For the text-containing cell, return its midpoint in [X, Y] coordinate format. 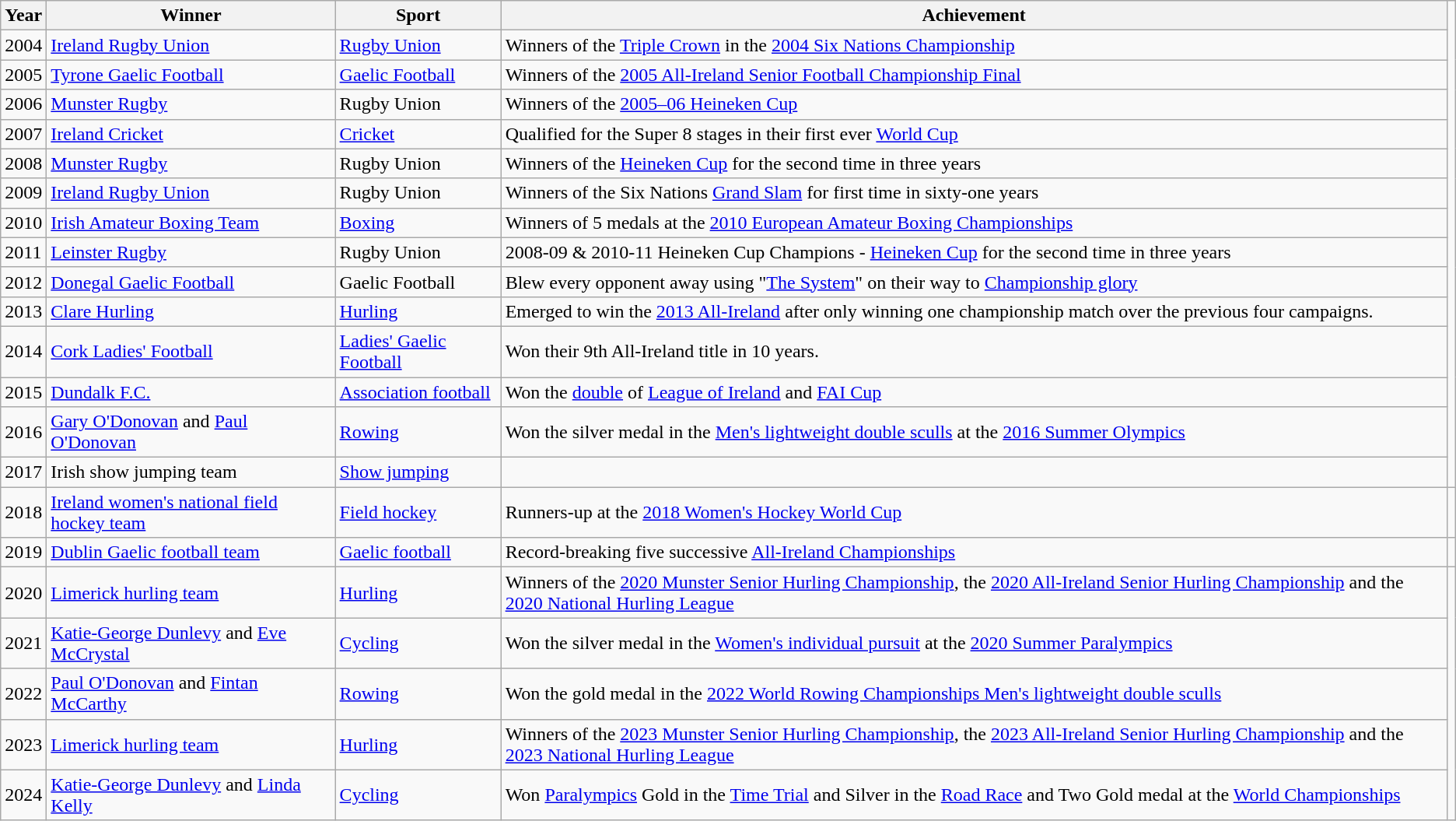
2015 [23, 391]
Blew every opponent away using "The System" on their way to Championship glory [974, 282]
Show jumping [418, 472]
Won their 9th All-Ireland title in 10 years. [974, 352]
2019 [23, 553]
2008 [23, 163]
Dundalk F.C. [191, 391]
Ireland Cricket [191, 134]
2021 [23, 643]
2007 [23, 134]
Gary O'Donovan and Paul O'Donovan [191, 433]
2022 [23, 694]
2020 [23, 593]
2018 [23, 512]
2023 [23, 744]
Dublin Gaelic football team [191, 553]
Boxing [418, 223]
Achievement [974, 16]
2012 [23, 282]
Won the silver medal in the Women's individual pursuit at the 2020 Summer Paralympics [974, 643]
Ireland women's national field hockey team [191, 512]
Winners of the 2005–06 Heineken Cup [974, 104]
2013 [23, 311]
Tyrone Gaelic Football [191, 75]
2011 [23, 252]
Winners of the 2023 Munster Senior Hurling Championship, the 2023 All-Ireland Senior Hurling Championship and the 2023 National Hurling League [974, 744]
2010 [23, 223]
Won the silver medal in the Men's lightweight double sculls at the 2016 Summer Olympics [974, 433]
Gaelic football [418, 553]
Paul O'Donovan and Fintan McCarthy [191, 694]
Runners-up at the 2018 Women's Hockey World Cup [974, 512]
Cork Ladies' Football [191, 352]
Association football [418, 391]
Ladies' Gaelic Football [418, 352]
Leinster Rugby [191, 252]
Winners of the 2020 Munster Senior Hurling Championship, the 2020 All-Ireland Senior Hurling Championship and the 2020 National Hurling League [974, 593]
Katie-George Dunlevy and Eve McCrystal [191, 643]
Qualified for the Super 8 stages in their first ever World Cup [974, 134]
Emerged to win the 2013 All-Ireland after only winning one championship match over the previous four campaigns. [974, 311]
2016 [23, 433]
Sport [418, 16]
Winners of 5 medals at the 2010 European Amateur Boxing Championships [974, 223]
2009 [23, 193]
Field hockey [418, 512]
2005 [23, 75]
Donegal Gaelic Football [191, 282]
2008-09 & 2010-11 Heineken Cup Champions - Heineken Cup for the second time in three years [974, 252]
Record-breaking five successive All-Ireland Championships [974, 553]
Winner [191, 16]
Year [23, 16]
Winners of the Triple Crown in the 2004 Six Nations Championship [974, 45]
Irish show jumping team [191, 472]
2014 [23, 352]
Cricket [418, 134]
Won the gold medal in the 2022 World Rowing Championships Men's lightweight double sculls [974, 694]
2024 [23, 795]
2006 [23, 104]
2017 [23, 472]
Won the double of League of Ireland and FAI Cup [974, 391]
Winners of the Heineken Cup for the second time in three years [974, 163]
Irish Amateur Boxing Team [191, 223]
Winners of the Six Nations Grand Slam for first time in sixty-one years [974, 193]
Katie-George Dunlevy and Linda Kelly [191, 795]
2004 [23, 45]
Won Paralympics Gold in the Time Trial and Silver in the Road Race and Two Gold medal at the World Championships [974, 795]
Clare Hurling [191, 311]
Winners of the 2005 All-Ireland Senior Football Championship Final [974, 75]
